Search for the cell housing the specified text and yield its [X, Y] center coordinate. 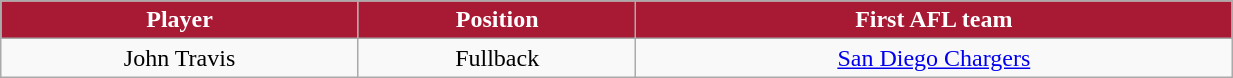
John Travis [180, 58]
Position [497, 20]
Fullback [497, 58]
Player [180, 20]
San Diego Chargers [934, 58]
First AFL team [934, 20]
